Pinpoint the cell where the given text exists, returning its [X, Y] midpoint coordinate. 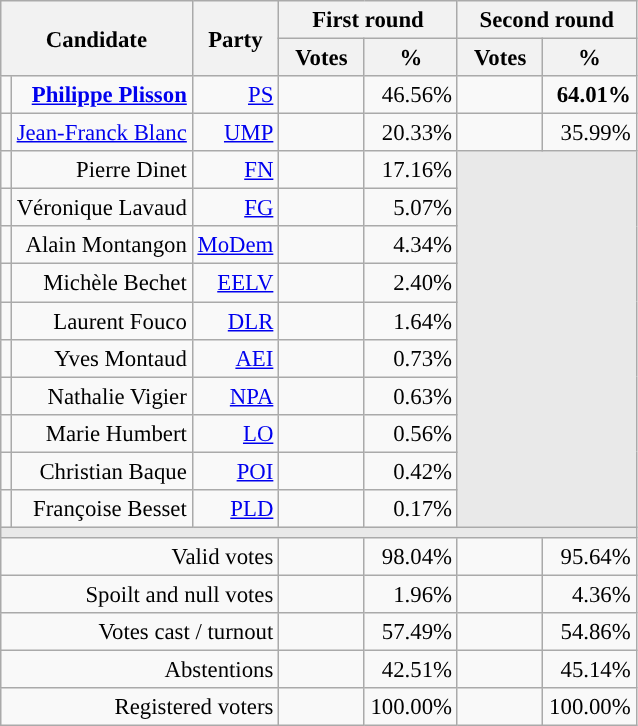
MoDem [236, 245]
Second round [546, 20]
Valid votes [140, 557]
Spoilt and null votes [140, 594]
0.63% [410, 396]
Marie Humbert [102, 433]
46.56% [410, 95]
Candidate [96, 38]
64.01% [590, 95]
Philippe Plisson [102, 95]
0.73% [410, 358]
45.14% [590, 670]
1.64% [410, 321]
Véronique Lavaud [102, 208]
LO [236, 433]
FG [236, 208]
First round [368, 20]
4.36% [590, 594]
AEI [236, 358]
Nathalie Vigier [102, 396]
2.40% [410, 283]
0.17% [410, 509]
35.99% [590, 133]
Françoise Besset [102, 509]
Yves Montaud [102, 358]
EELV [236, 283]
1.96% [410, 594]
Votes cast / turnout [140, 632]
20.33% [410, 133]
Registered voters [140, 707]
17.16% [410, 170]
54.86% [590, 632]
98.04% [410, 557]
FN [236, 170]
NPA [236, 396]
5.07% [410, 208]
POI [236, 471]
4.34% [410, 245]
Laurent Fouco [102, 321]
Party [236, 38]
Pierre Dinet [102, 170]
Christian Baque [102, 471]
UMP [236, 133]
57.49% [410, 632]
PLD [236, 509]
0.56% [410, 433]
Alain Montangon [102, 245]
0.42% [410, 471]
42.51% [410, 670]
95.64% [590, 557]
PS [236, 95]
Michèle Bechet [102, 283]
DLR [236, 321]
Abstentions [140, 670]
Jean-Franck Blanc [102, 133]
